Locate the cell with the specified text and output its [x, y] center coordinate. 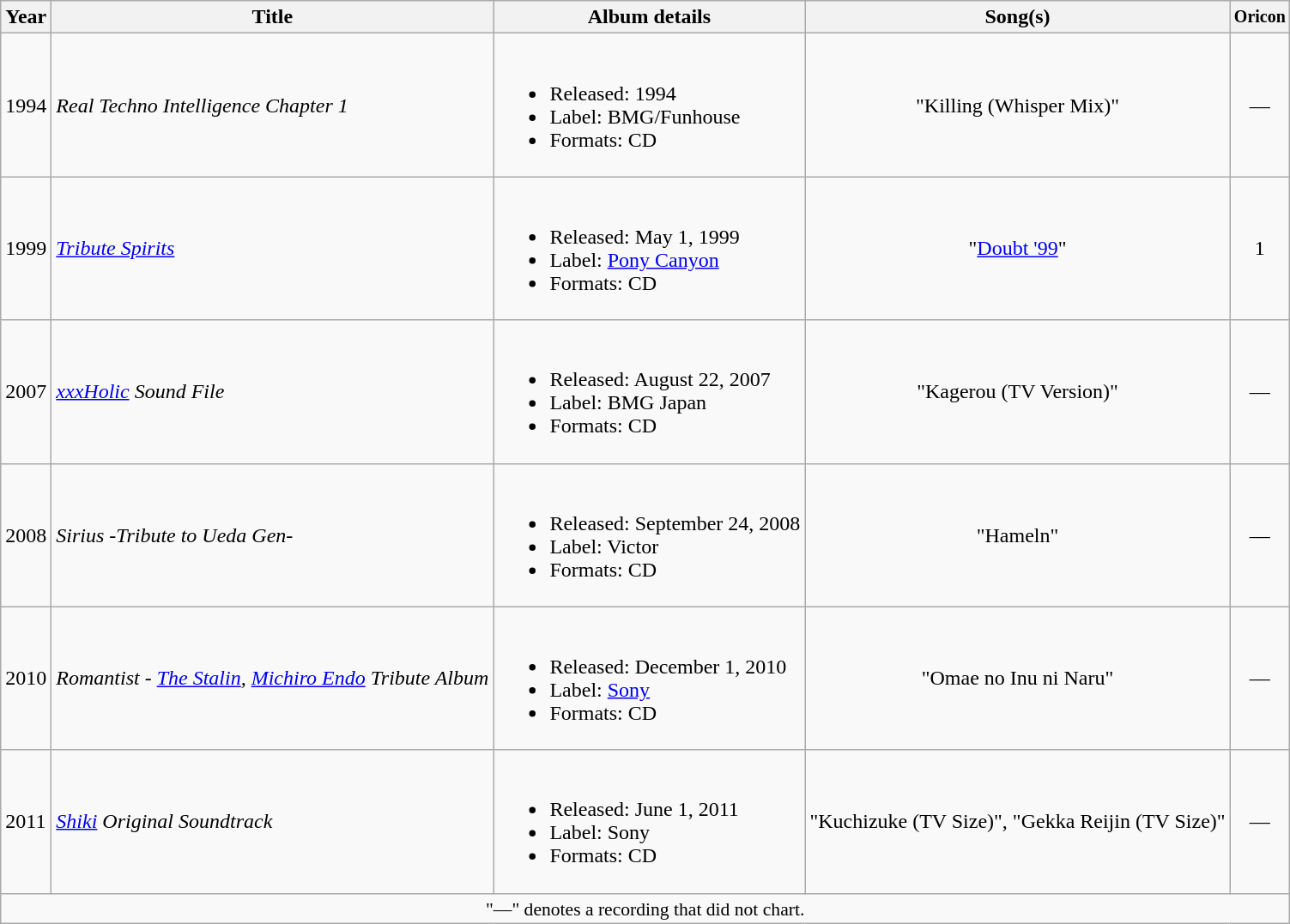
2010 [26, 678]
"Doubt '99" [1018, 249]
Romantist - The Stalin, Michiro Endo Tribute Album [273, 678]
1994 [26, 105]
2007 [26, 391]
"—" denotes a recording that did not chart. [645, 909]
Released: December 1, 2010Label: SonyFormats: CD [649, 678]
"Hameln" [1018, 535]
Title [273, 17]
"Killing (Whisper Mix)" [1018, 105]
Released: September 24, 2008Label: VictorFormats: CD [649, 535]
Released: June 1, 2011Label: SonyFormats: CD [649, 822]
Real Techno Intelligence Chapter 1 [273, 105]
2008 [26, 535]
"Kuchizuke (TV Size)", "Gekka Reijin (TV Size)" [1018, 822]
Oricon [1260, 17]
xxxHolic Sound File [273, 391]
Shiki Original Soundtrack [273, 822]
Year [26, 17]
Sirius -Tribute to Ueda Gen- [273, 535]
1999 [26, 249]
Released: 1994Label: BMG/FunhouseFormats: CD [649, 105]
Tribute Spirits [273, 249]
Song(s) [1018, 17]
"Kagerou (TV Version)" [1018, 391]
Album details [649, 17]
Released: August 22, 2007Label: BMG JapanFormats: CD [649, 391]
"Omae no Inu ni Naru" [1018, 678]
2011 [26, 822]
1 [1260, 249]
Released: May 1, 1999Label: Pony CanyonFormats: CD [649, 249]
